Return the (x, y) coordinate for the center point of the cell that contains the specified text.  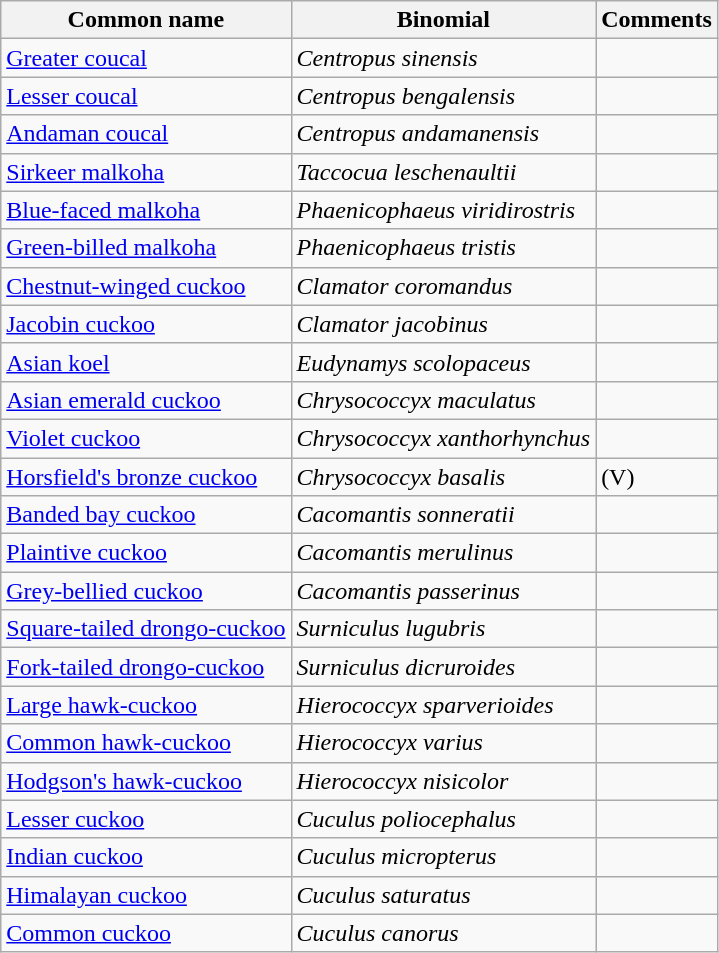
Eudynamys scolopaceus (444, 362)
Phaenicophaeus tristis (444, 248)
Binomial (444, 20)
Asian koel (146, 362)
(V) (657, 477)
Common name (146, 20)
Common cuckoo (146, 933)
Cuculus canorus (444, 933)
Large hawk-cuckoo (146, 705)
Cuculus saturatus (444, 895)
Centropus sinensis (444, 58)
Square-tailed drongo-cuckoo (146, 629)
Chrysococcyx xanthorhynchus (444, 438)
Hierococcyx nisicolor (444, 781)
Phaenicophaeus viridirostris (444, 210)
Himalayan cuckoo (146, 895)
Cacomantis passerinus (444, 591)
Banded bay cuckoo (146, 515)
Horsfield's bronze cuckoo (146, 477)
Greater coucal (146, 58)
Jacobin cuckoo (146, 324)
Chestnut-winged cuckoo (146, 286)
Violet cuckoo (146, 438)
Chrysococcyx maculatus (444, 400)
Grey-bellied cuckoo (146, 591)
Taccocua leschenaultii (444, 172)
Plaintive cuckoo (146, 553)
Lesser cuckoo (146, 819)
Indian cuckoo (146, 857)
Blue-faced malkoha (146, 210)
Cacomantis merulinus (444, 553)
Asian emerald cuckoo (146, 400)
Cacomantis sonneratii (444, 515)
Centropus bengalensis (444, 96)
Hodgson's hawk-cuckoo (146, 781)
Cuculus poliocephalus (444, 819)
Andaman coucal (146, 134)
Clamator jacobinus (444, 324)
Sirkeer malkoha (146, 172)
Cuculus micropterus (444, 857)
Common hawk-cuckoo (146, 743)
Clamator coromandus (444, 286)
Surniculus lugubris (444, 629)
Centropus andamanensis (444, 134)
Hierococcyx sparverioides (444, 705)
Lesser coucal (146, 96)
Chrysococcyx basalis (444, 477)
Fork-tailed drongo-cuckoo (146, 667)
Comments (657, 20)
Hierococcyx varius (444, 743)
Green-billed malkoha (146, 248)
Surniculus dicruroides (444, 667)
